From the cell containing the given text, extract its center point as [X, Y] coordinate. 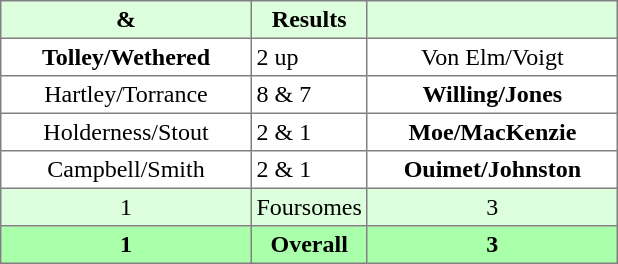
Campbell/Smith [126, 170]
Hartley/Torrance [126, 95]
Tolley/Wethered [126, 57]
Foursomes [309, 207]
Overall [309, 245]
Holderness/Stout [126, 132]
Ouimet/Johnston [492, 170]
Moe/MacKenzie [492, 132]
& [126, 20]
Willing/Jones [492, 95]
8 & 7 [309, 95]
Von Elm/Voigt [492, 57]
2 up [309, 57]
Results [309, 20]
